Find where the given text appears and provide that cell's center as (X, Y) coordinate. 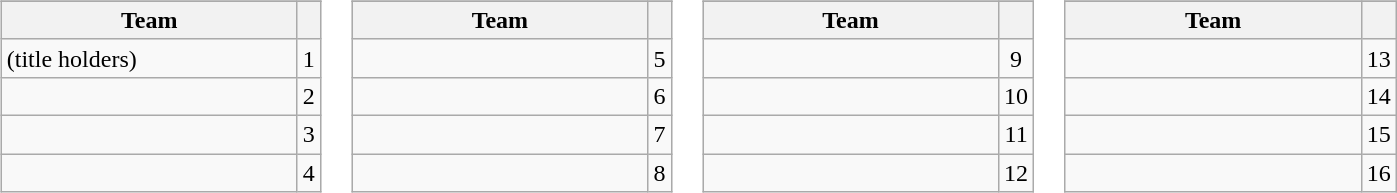
11 (1016, 134)
8 (660, 173)
14 (1378, 96)
13 (1378, 58)
12 (1016, 173)
1 (308, 58)
5 (660, 58)
15 (1378, 134)
16 (1378, 173)
6 (660, 96)
4 (308, 173)
7 (660, 134)
10 (1016, 96)
(title holders) (149, 58)
9 (1016, 58)
3 (308, 134)
2 (308, 96)
